Return [x, y] of the center of cell containing provided text 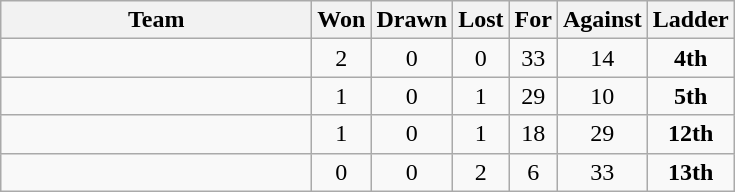
Lost [481, 20]
12th [690, 134]
Against [602, 20]
4th [690, 58]
10 [602, 96]
18 [533, 134]
13th [690, 172]
Won [342, 20]
For [533, 20]
6 [533, 172]
Ladder [690, 20]
Team [156, 20]
Drawn [412, 20]
14 [602, 58]
5th [690, 96]
